Scan for the cell matching the given text and deliver its [x, y] coordinate at center. 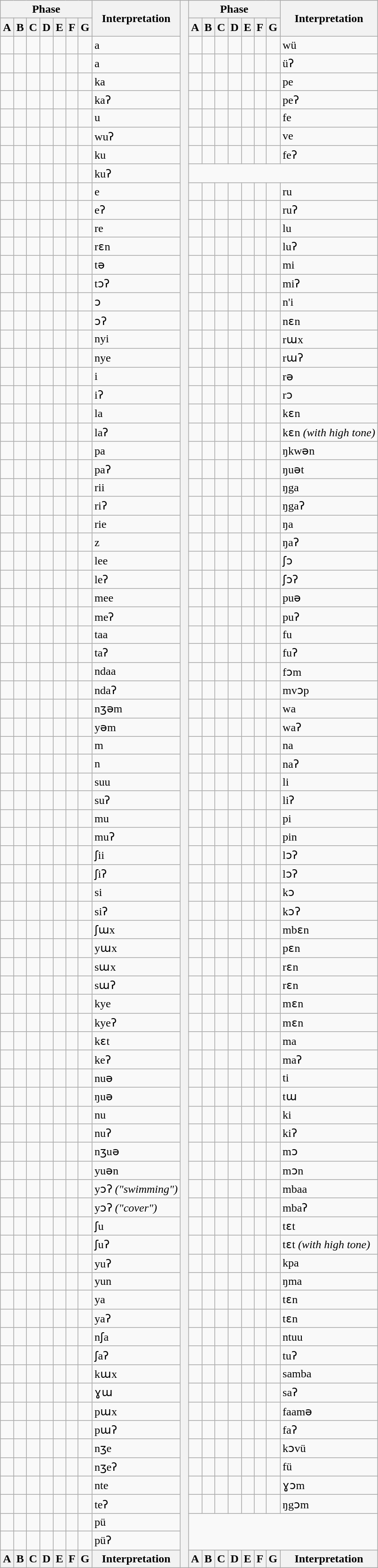
pe [329, 81]
z [136, 542]
ʃɯx [136, 929]
n'i [329, 302]
yɯx [136, 948]
pɯʔ [136, 1430]
yuən [136, 1170]
ŋga [329, 487]
nuə [136, 1078]
tuʔ [329, 1355]
luʔ [329, 247]
mvɔp [329, 690]
ku [136, 155]
naʔ [329, 764]
fuʔ [329, 653]
faʔ [329, 1430]
paʔ [136, 469]
pɛn [329, 948]
ɔʔ [136, 321]
faamə [329, 1411]
kpa [329, 1263]
ntuu [329, 1337]
mee [136, 598]
rii [136, 487]
nye [136, 358]
tə [136, 265]
nʒe [136, 1448]
nɛn [329, 321]
yɔʔ ("cover") [136, 1207]
pɯx [136, 1411]
ya [136, 1300]
kɛt [136, 1041]
leʔ [136, 579]
nʒeʔ [136, 1467]
kɔvü [329, 1448]
i [136, 377]
meʔ [136, 617]
siʔ [136, 911]
rɯʔ [329, 358]
ti [329, 1078]
nuʔ [136, 1133]
kɯx [136, 1374]
ɣɔm [329, 1485]
ŋaʔ [329, 542]
taa [136, 634]
mɔ [329, 1152]
peʔ [329, 100]
nʒuə [136, 1152]
puə [329, 598]
tɛt (with high tone) [329, 1244]
liʔ [329, 800]
kyeʔ [136, 1022]
suu [136, 782]
pi [329, 819]
wa [329, 709]
fu [329, 634]
laʔ [136, 432]
n [136, 764]
fü [329, 1467]
nyi [136, 339]
rɯx [329, 339]
püʔ [136, 1540]
ve [329, 136]
ŋuə [136, 1097]
kiʔ [329, 1133]
fɔm [329, 672]
maʔ [329, 1059]
sɯx [136, 966]
yɔʔ ("swimming") [136, 1189]
mbɛn [329, 929]
si [136, 892]
ŋuət [329, 469]
ndaa [136, 672]
kɔʔ [329, 911]
ʃuʔ [136, 1244]
ki [329, 1115]
yun [136, 1282]
saʔ [329, 1392]
tɯ [329, 1097]
yuʔ [136, 1263]
nʒəm [136, 709]
yaʔ [136, 1318]
teʔ [136, 1504]
fe [329, 118]
rə [329, 377]
ŋa [329, 524]
puʔ [329, 617]
nʃa [136, 1337]
ka [136, 81]
ʃaʔ [136, 1355]
ʃii [136, 855]
na [329, 745]
ŋma [329, 1282]
ma [329, 1041]
lu [329, 228]
eʔ [136, 210]
kuʔ [136, 173]
re [136, 228]
ɣɯ [136, 1392]
ʃiʔ [136, 874]
wü [329, 45]
m [136, 745]
tɔʔ [136, 284]
ʃɔ [329, 561]
rɔ [329, 395]
mɔn [329, 1170]
u [136, 118]
samba [329, 1374]
riʔ [136, 506]
pü [136, 1522]
ruʔ [329, 210]
keʔ [136, 1059]
ɔ [136, 302]
li [329, 782]
suʔ [136, 800]
ru [329, 192]
ʃɔʔ [329, 579]
iʔ [136, 395]
kye [136, 1004]
mu [136, 819]
yəm [136, 727]
kɛn [329, 414]
muʔ [136, 837]
pa [136, 451]
ndaʔ [136, 690]
mbaʔ [329, 1207]
kɔ [329, 892]
ŋgɔm [329, 1504]
waʔ [329, 727]
lee [136, 561]
nte [136, 1485]
la [136, 414]
üʔ [329, 63]
e [136, 192]
ŋgaʔ [329, 506]
feʔ [329, 155]
mbaa [329, 1189]
miʔ [329, 284]
ʃu [136, 1226]
wuʔ [136, 136]
ŋkwən [329, 451]
kaʔ [136, 100]
mi [329, 265]
tɛt [329, 1226]
pin [329, 837]
rie [136, 524]
taʔ [136, 653]
nu [136, 1115]
sɯʔ [136, 985]
kɛn (with high tone) [329, 432]
